Pinpoint the cell where the given text exists, returning its [x, y] midpoint coordinate. 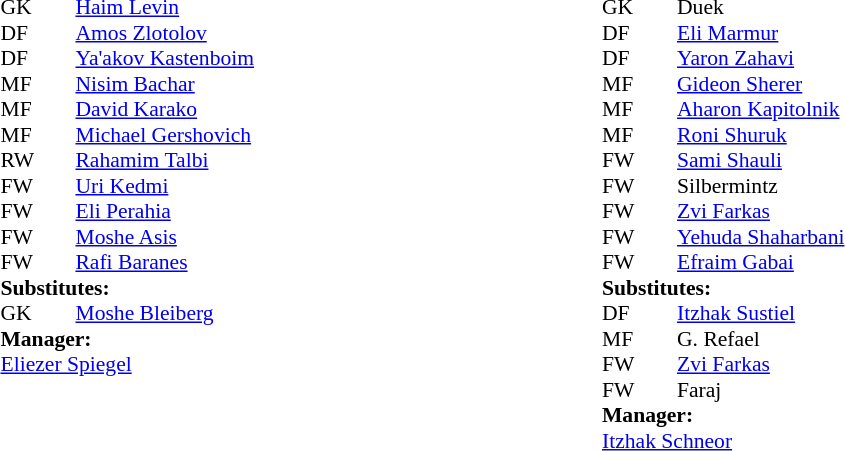
Yehuda Shaharbani [760, 237]
Faraj [760, 390]
GK [19, 313]
Eliezer Spiegel [127, 365]
Amos Zlotolov [164, 33]
Uri Kedmi [164, 186]
Eli Marmur [760, 33]
Eli Perahia [164, 211]
Gideon Sherer [760, 84]
RW [19, 161]
Moshe Bleiberg [164, 313]
Yaron Zahavi [760, 59]
Moshe Asis [164, 237]
G. Refael [760, 339]
Rahamim Talbi [164, 161]
David Karako [164, 109]
Itzhak Sustiel [760, 313]
Aharon Kapitolnik [760, 109]
Roni Shuruk [760, 135]
Silbermintz [760, 186]
Nisim Bachar [164, 84]
Michael Gershovich [164, 135]
Ya'akov Kastenboim [164, 59]
Rafi Baranes [164, 263]
Sami Shauli [760, 161]
Efraim Gabai [760, 263]
